Locate the cell with the specified text and output its [x, y] center coordinate. 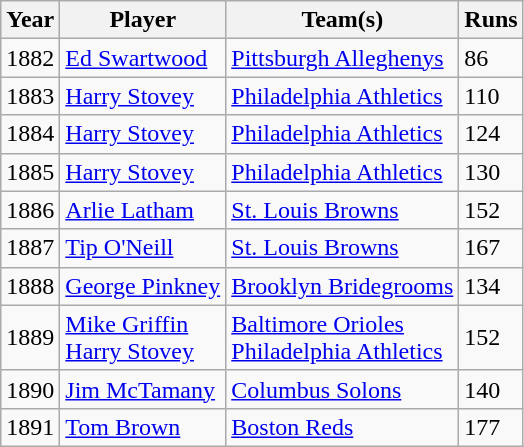
140 [491, 389]
Runs [491, 20]
Team(s) [342, 20]
130 [491, 172]
1889 [30, 338]
Mike GriffinHarry Stovey [143, 338]
Jim McTamany [143, 389]
Columbus Solons [342, 389]
1884 [30, 134]
1885 [30, 172]
Tom Brown [143, 427]
1888 [30, 286]
Tip O'Neill [143, 248]
Year [30, 20]
Boston Reds [342, 427]
1891 [30, 427]
1887 [30, 248]
Arlie Latham [143, 210]
1886 [30, 210]
1883 [30, 96]
134 [491, 286]
167 [491, 248]
Player [143, 20]
177 [491, 427]
124 [491, 134]
George Pinkney [143, 286]
1882 [30, 58]
1890 [30, 389]
Ed Swartwood [143, 58]
Baltimore OriolesPhiladelphia Athletics [342, 338]
Pittsburgh Alleghenys [342, 58]
Brooklyn Bridegrooms [342, 286]
86 [491, 58]
110 [491, 96]
